Capture the cell that displays the provided text and extract its (X, Y) central coordinate. 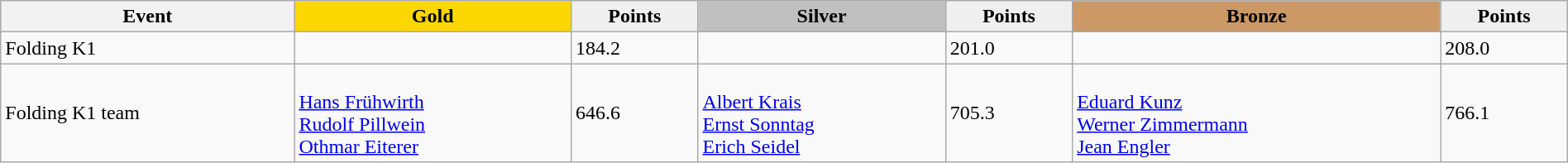
646.6 (635, 113)
Folding K1 team (147, 113)
184.2 (635, 48)
766.1 (1504, 113)
Albert KraisErnst SonntagErich Seidel (822, 113)
705.3 (1009, 113)
Eduard KunzWerner ZimmermannJean Engler (1257, 113)
Bronze (1257, 17)
201.0 (1009, 48)
Folding K1 (147, 48)
Hans FrühwirthRudolf PillweinOthmar Eiterer (433, 113)
Gold (433, 17)
Silver (822, 17)
Event (147, 17)
208.0 (1504, 48)
